Capture the cell that displays the provided text and extract its [x, y] central coordinate. 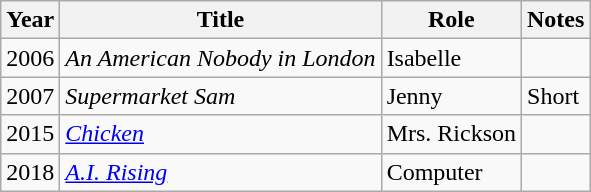
An American Nobody in London [220, 58]
Notes [556, 20]
2006 [30, 58]
Jenny [451, 96]
Isabelle [451, 58]
Title [220, 20]
A.I. Rising [220, 172]
Year [30, 20]
Chicken [220, 134]
2015 [30, 134]
Short [556, 96]
Supermarket Sam [220, 96]
Computer [451, 172]
Mrs. Rickson [451, 134]
2018 [30, 172]
Role [451, 20]
2007 [30, 96]
